Locate the cell with the specified text and output its [x, y] center coordinate. 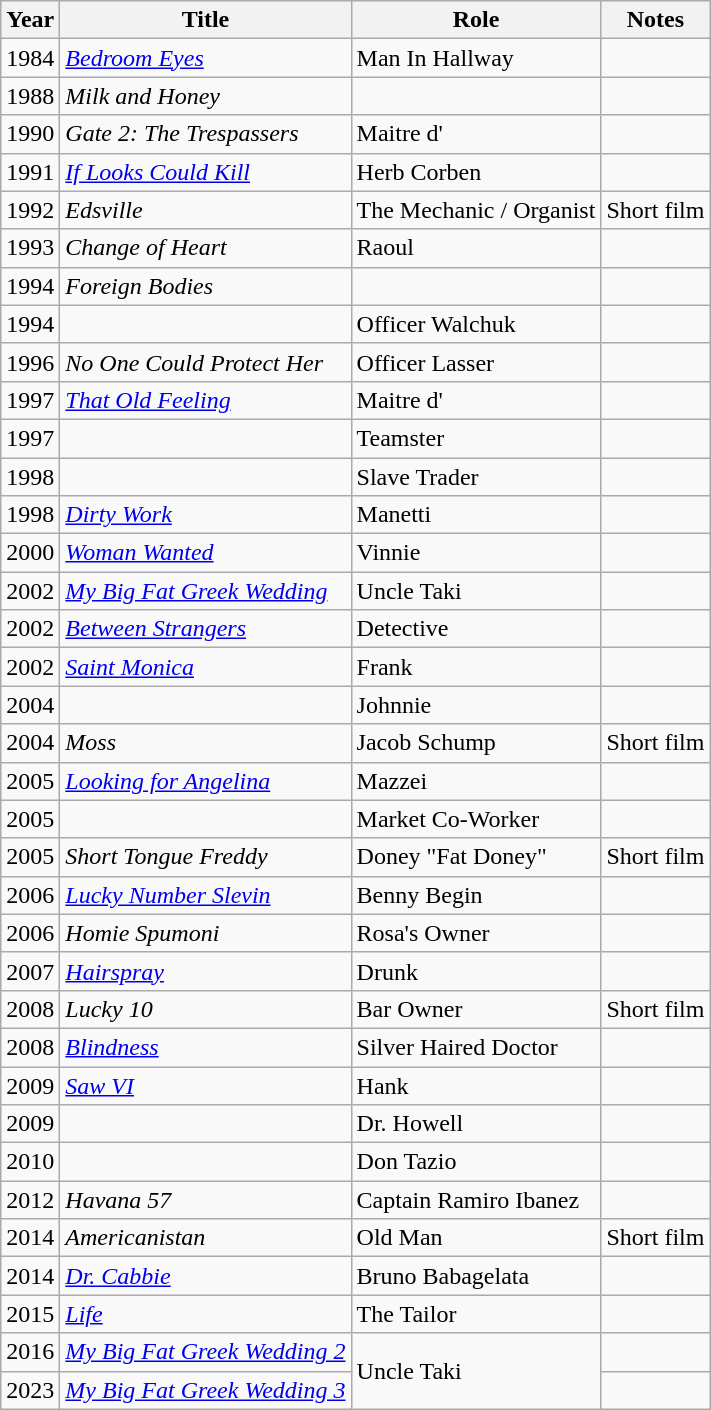
Dirty Work [206, 515]
Hairspray [206, 971]
Slave Trader [476, 477]
Man In Hallway [476, 58]
1988 [30, 96]
Year [30, 20]
Life [206, 1314]
Edsville [206, 210]
Homie Spumoni [206, 933]
Saint Monica [206, 667]
Teamster [476, 438]
2015 [30, 1314]
No One Could Protect Her [206, 362]
2012 [30, 1200]
Officer Lasser [476, 362]
Doney "Fat Doney" [476, 857]
My Big Fat Greek Wedding [206, 591]
2016 [30, 1352]
2010 [30, 1162]
Don Tazio [476, 1162]
The Mechanic / Organist [476, 210]
The Tailor [476, 1314]
1990 [30, 134]
2023 [30, 1390]
Blindness [206, 1047]
Havana 57 [206, 1200]
Raoul [476, 248]
If Looks Could Kill [206, 172]
Bedroom Eyes [206, 58]
Frank [476, 667]
Change of Heart [206, 248]
Johnnie [476, 705]
My Big Fat Greek Wedding 2 [206, 1352]
Bar Owner [476, 1009]
1991 [30, 172]
Vinnie [476, 553]
Foreign Bodies [206, 286]
Officer Walchuk [476, 324]
1996 [30, 362]
Herb Corben [476, 172]
Mazzei [476, 781]
Between Strangers [206, 629]
Moss [206, 743]
Americanistan [206, 1238]
2007 [30, 971]
Old Man [476, 1238]
Jacob Schump [476, 743]
Lucky Number Slevin [206, 895]
Saw VI [206, 1085]
1992 [30, 210]
Hank [476, 1085]
Drunk [476, 971]
Lucky 10 [206, 1009]
Manetti [476, 515]
Title [206, 20]
Short Tongue Freddy [206, 857]
Captain Ramiro Ibanez [476, 1200]
Bruno Babagelata [476, 1276]
Rosa's Owner [476, 933]
Woman Wanted [206, 553]
My Big Fat Greek Wedding 3 [206, 1390]
Detective [476, 629]
Gate 2: The Trespassers [206, 134]
Benny Begin [476, 895]
Silver Haired Doctor [476, 1047]
Market Co-Worker [476, 819]
1984 [30, 58]
1993 [30, 248]
Milk and Honey [206, 96]
Role [476, 20]
That Old Feeling [206, 400]
2000 [30, 553]
Dr. Cabbie [206, 1276]
Looking for Angelina [206, 781]
Dr. Howell [476, 1124]
Notes [656, 20]
